Pinpoint the cell where the given text exists, returning its (X, Y) midpoint coordinate. 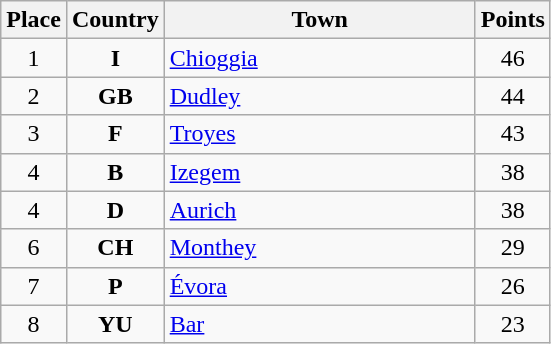
23 (512, 324)
GB (115, 96)
F (115, 134)
46 (512, 58)
1 (34, 58)
29 (512, 248)
43 (512, 134)
7 (34, 286)
Dudley (320, 96)
Points (512, 20)
YU (115, 324)
2 (34, 96)
CH (115, 248)
I (115, 58)
Place (34, 20)
Town (320, 20)
B (115, 172)
Évora (320, 286)
Chioggia (320, 58)
3 (34, 134)
44 (512, 96)
D (115, 210)
Troyes (320, 134)
Aurich (320, 210)
Country (115, 20)
Monthey (320, 248)
6 (34, 248)
Bar (320, 324)
26 (512, 286)
8 (34, 324)
Izegem (320, 172)
P (115, 286)
